Scan for the cell matching the given text and deliver its [X, Y] coordinate at center. 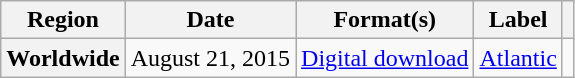
Format(s) [385, 20]
August 21, 2015 [210, 58]
Digital download [385, 58]
Worldwide [63, 58]
Atlantic [518, 58]
Label [518, 20]
Region [63, 20]
Date [210, 20]
